Output the [X, Y] coordinate of the center of the cell containing the given text.  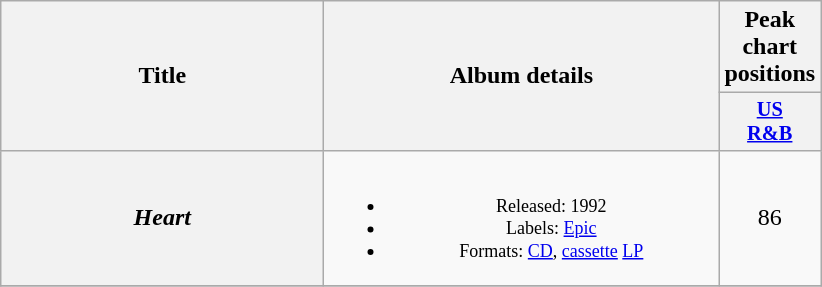
Peak chart positions [770, 47]
Title [162, 76]
USR&B [770, 122]
86 [770, 218]
Released: 1992Labels: EpicFormats: CD, cassette LP [522, 218]
Album details [522, 76]
Heart [162, 218]
